Locate the cell with the specified text and output its (X, Y) center coordinate. 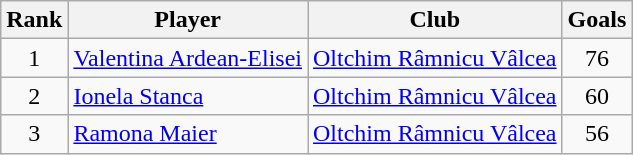
Club (436, 20)
Ramona Maier (188, 134)
3 (34, 134)
1 (34, 58)
Rank (34, 20)
60 (597, 96)
Ionela Stanca (188, 96)
2 (34, 96)
Goals (597, 20)
56 (597, 134)
76 (597, 58)
Valentina Ardean-Elisei (188, 58)
Player (188, 20)
